Locate the cell with the specified text and output its [x, y] center coordinate. 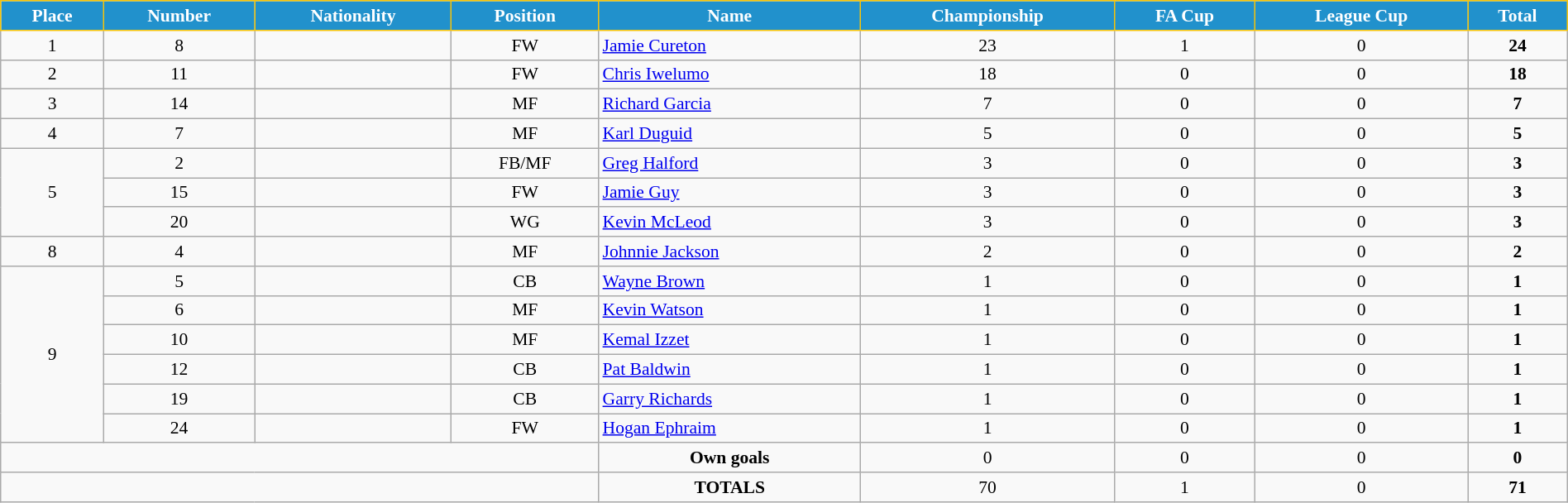
Karl Duguid [729, 134]
9 [53, 355]
6 [179, 310]
15 [179, 193]
Name [729, 16]
FB/MF [525, 163]
19 [179, 399]
14 [179, 104]
Hogan Ephraim [729, 429]
Kemal Izzet [729, 340]
Chris Iwelumo [729, 74]
Place [53, 16]
70 [987, 487]
Jamie Guy [729, 193]
Wayne Brown [729, 281]
Position [525, 16]
Total [1518, 16]
League Cup [1361, 16]
12 [179, 370]
Greg Halford [729, 163]
Richard Garcia [729, 104]
Kevin Watson [729, 310]
Championship [987, 16]
TOTALS [729, 487]
Kevin McLeod [729, 223]
Nationality [353, 16]
10 [179, 340]
23 [987, 46]
11 [179, 74]
Pat Baldwin [729, 370]
WG [525, 223]
Johnnie Jackson [729, 251]
Own goals [729, 458]
Number [179, 16]
FA Cup [1184, 16]
Garry Richards [729, 399]
20 [179, 223]
71 [1518, 487]
Jamie Cureton [729, 46]
